Extract the [x, y] coordinate from the center of the cell holding the provided text.  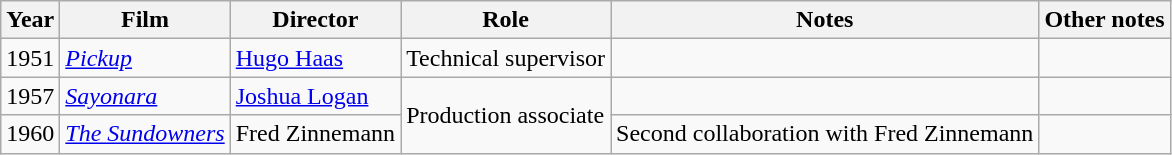
Production associate [506, 115]
1951 [30, 58]
Film [145, 20]
1957 [30, 96]
Year [30, 20]
Second collaboration with Fred Zinnemann [825, 134]
Director [315, 20]
Notes [825, 20]
Other notes [1104, 20]
Joshua Logan [315, 96]
The Sundowners [145, 134]
Sayonara [145, 96]
Fred Zinnemann [315, 134]
1960 [30, 134]
Pickup [145, 58]
Hugo Haas [315, 58]
Technical supervisor [506, 58]
Role [506, 20]
